Locate the cell with the specified text and output its [x, y] center coordinate. 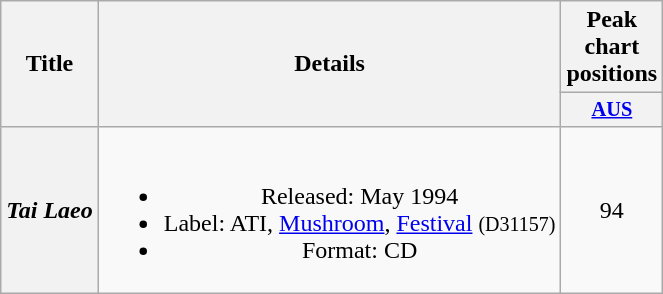
Released: May 1994Label: ATI, Mushroom, Festival (D31157)Format: CD [330, 210]
AUS [612, 110]
Tai Laeo [50, 210]
94 [612, 210]
Peak chart positions [612, 47]
Title [50, 64]
Details [330, 64]
